Output the [x, y] coordinate of the center of the cell containing the given text.  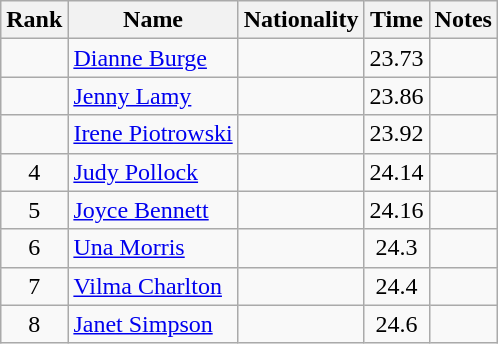
24.3 [396, 248]
4 [34, 172]
Time [396, 20]
24.16 [396, 210]
Joyce Bennett [153, 210]
23.92 [396, 134]
8 [34, 324]
24.4 [396, 286]
24.6 [396, 324]
Dianne Burge [153, 58]
Una Morris [153, 248]
Jenny Lamy [153, 96]
5 [34, 210]
Judy Pollock [153, 172]
Vilma Charlton [153, 286]
23.86 [396, 96]
24.14 [396, 172]
Nationality [301, 20]
23.73 [396, 58]
Janet Simpson [153, 324]
6 [34, 248]
Name [153, 20]
7 [34, 286]
Notes [463, 20]
Rank [34, 20]
Irene Piotrowski [153, 134]
